Return (X, Y) of the center of cell containing provided text 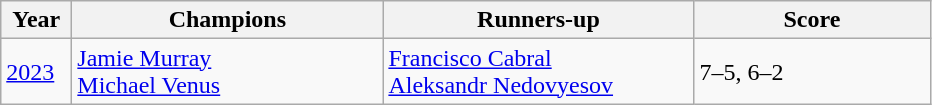
Year (36, 20)
Champions (228, 20)
Runners-up (538, 20)
Jamie Murray Michael Venus (228, 72)
2023 (36, 72)
7–5, 6–2 (812, 72)
Francisco Cabral Aleksandr Nedovyesov (538, 72)
Score (812, 20)
